Return the [x, y] coordinate for the center point of the cell that contains the specified text.  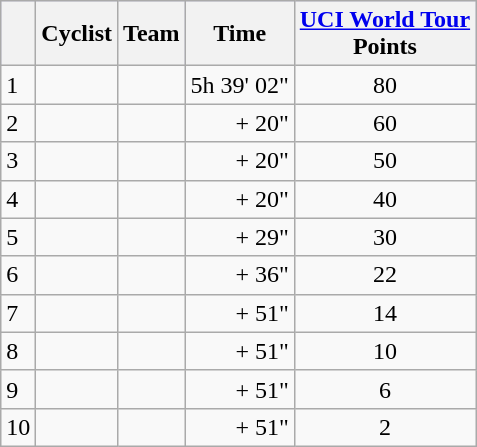
Team [152, 34]
1 [18, 85]
5 [18, 237]
60 [384, 123]
4 [18, 199]
50 [384, 161]
Cyclist [77, 34]
3 [18, 161]
+ 29" [240, 237]
5h 39' 02" [240, 85]
+ 36" [240, 275]
30 [384, 237]
14 [384, 313]
7 [18, 313]
40 [384, 199]
9 [18, 389]
22 [384, 275]
8 [18, 351]
80 [384, 85]
Time [240, 34]
UCI World TourPoints [384, 34]
